Scan for the cell matching the given text and deliver its [X, Y] coordinate at center. 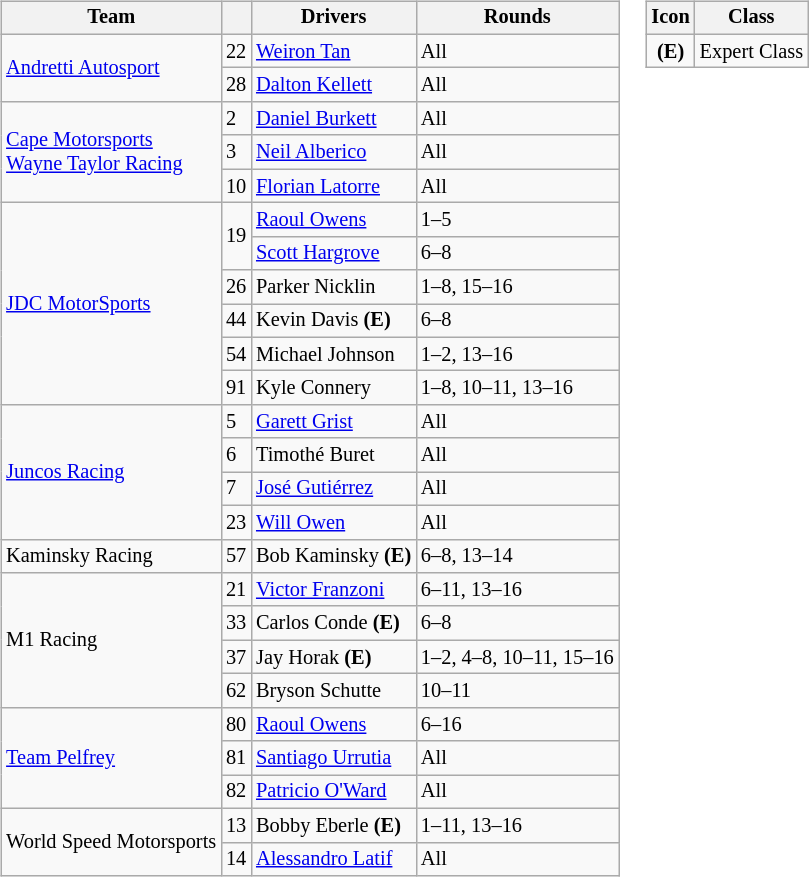
Team [111, 18]
JDC MotorSports [111, 304]
Florian Latorre [334, 186]
10–11 [518, 691]
14 [236, 859]
2 [236, 119]
21 [236, 590]
Alessandro Latif [334, 859]
Scott Hargrove [334, 253]
10 [236, 186]
Rounds [518, 18]
Will Owen [334, 522]
19 [236, 236]
81 [236, 758]
5 [236, 422]
Bobby Eberle (E) [334, 825]
23 [236, 522]
Team Pelfrey [111, 758]
44 [236, 321]
33 [236, 623]
Santiago Urrutia [334, 758]
Carlos Conde (E) [334, 623]
57 [236, 556]
Kaminsky Racing [111, 556]
M1 Racing [111, 640]
Daniel Burkett [334, 119]
Michael Johnson [334, 354]
62 [236, 691]
54 [236, 354]
Weiron Tan [334, 51]
1–2, 4–8, 10–11, 15–16 [518, 657]
Andretti Autosport [111, 68]
1–8, 10–11, 13–16 [518, 388]
Expert Class [752, 51]
Bryson Schutte [334, 691]
6–16 [518, 724]
26 [236, 287]
80 [236, 724]
1–8, 15–16 [518, 287]
Patricio O'Ward [334, 792]
28 [236, 85]
6–11, 13–16 [518, 590]
Parker Nicklin [334, 287]
Kyle Connery [334, 388]
37 [236, 657]
(E) [671, 51]
Victor Franzoni [334, 590]
82 [236, 792]
Neil Alberico [334, 152]
6–8, 13–14 [518, 556]
Kevin Davis (E) [334, 321]
Cape Motorsports Wayne Taylor Racing [111, 152]
7 [236, 489]
Icon [671, 18]
Timothé Buret [334, 455]
Drivers [334, 18]
91 [236, 388]
World Speed Motorsports [111, 842]
Class [752, 18]
Garett Grist [334, 422]
Juncos Racing [111, 472]
Dalton Kellett [334, 85]
1–5 [518, 220]
1–11, 13–16 [518, 825]
3 [236, 152]
Jay Horak (E) [334, 657]
Bob Kaminsky (E) [334, 556]
6 [236, 455]
1–2, 13–16 [518, 354]
José Gutiérrez [334, 489]
13 [236, 825]
22 [236, 51]
